From the cell containing the given text, extract its center point as (x, y) coordinate. 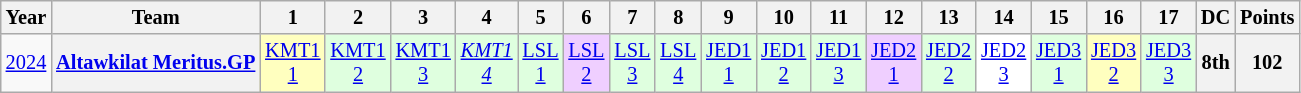
17 (1168, 17)
JED32 (1114, 63)
13 (948, 17)
JED11 (728, 63)
14 (1004, 17)
JED33 (1168, 63)
Altawkilat Meritus.GP (156, 63)
JED31 (1058, 63)
11 (838, 17)
12 (894, 17)
9 (728, 17)
KMT12 (358, 63)
3 (424, 17)
Year (26, 17)
KMT11 (292, 63)
4 (487, 17)
8 (678, 17)
8th (1216, 63)
2024 (26, 63)
7 (632, 17)
Team (156, 17)
LSL3 (632, 63)
16 (1114, 17)
JED13 (838, 63)
JED22 (948, 63)
JED12 (784, 63)
102 (1267, 63)
LSL2 (586, 63)
KMT14 (487, 63)
2 (358, 17)
LSL1 (541, 63)
KMT13 (424, 63)
Points (1267, 17)
10 (784, 17)
DC (1216, 17)
LSL4 (678, 63)
JED21 (894, 63)
JED23 (1004, 63)
6 (586, 17)
1 (292, 17)
15 (1058, 17)
5 (541, 17)
